Capture the cell that displays the provided text and extract its (x, y) central coordinate. 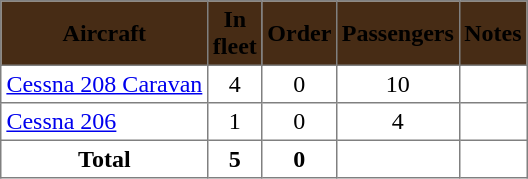
5 (235, 159)
Passengers (398, 33)
Order (299, 33)
Cessna 208 Caravan (104, 84)
In fleet (235, 33)
Total (104, 159)
1 (235, 122)
Notes (493, 33)
10 (398, 84)
Cessna 206 (104, 122)
Aircraft (104, 33)
